Pinpoint the cell where the given text exists, returning its (X, Y) midpoint coordinate. 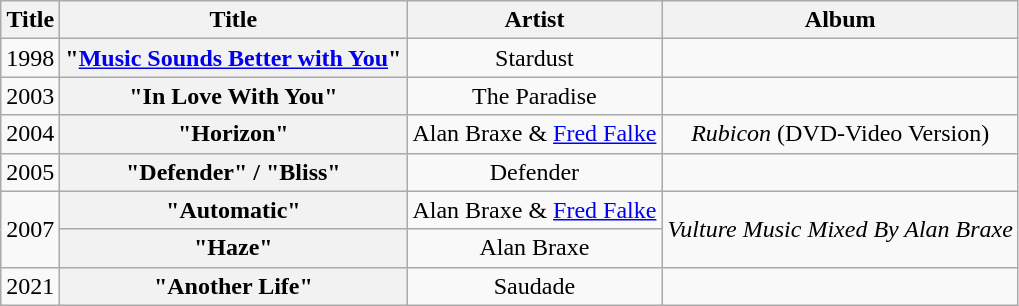
2005 (30, 172)
1998 (30, 58)
Saudade (534, 286)
Rubicon (DVD-Video Version) (840, 134)
2003 (30, 96)
"Defender" / "Bliss" (234, 172)
Vulture Music Mixed By Alan Braxe (840, 229)
"Horizon" (234, 134)
"Another Life" (234, 286)
2007 (30, 229)
Defender (534, 172)
Artist (534, 20)
Album (840, 20)
"In Love With You" (234, 96)
The Paradise (534, 96)
Stardust (534, 58)
"Haze" (234, 248)
Alan Braxe (534, 248)
"Automatic" (234, 210)
2021 (30, 286)
2004 (30, 134)
"Music Sounds Better with You" (234, 58)
